For the text-containing cell, return its midpoint in (X, Y) coordinate format. 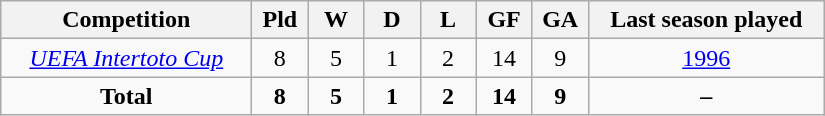
Last season played (706, 20)
Pld (280, 20)
L (448, 20)
– (706, 96)
1996 (706, 58)
UEFA Intertoto Cup (126, 58)
Total (126, 96)
GA (560, 20)
GF (504, 20)
Competition (126, 20)
D (392, 20)
W (336, 20)
